For the text-containing cell, return its midpoint in [X, Y] coordinate format. 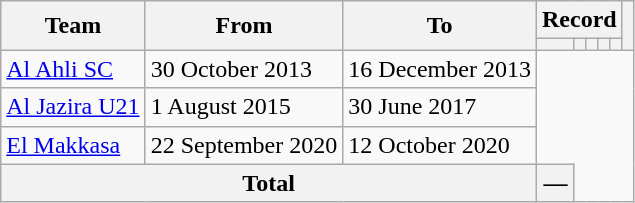
22 September 2020 [244, 145]
From [244, 26]
Al Jazira U21 [73, 107]
Al Ahli SC [73, 69]
12 October 2020 [440, 145]
Record [579, 20]
30 October 2013 [244, 69]
El Makkasa [73, 145]
Total [269, 183]
To [440, 26]
16 December 2013 [440, 69]
30 June 2017 [440, 107]
1 August 2015 [244, 107]
Team [73, 26]
— [555, 183]
